Search for the cell housing the specified text and yield its (x, y) center coordinate. 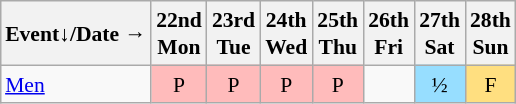
28thSun (490, 33)
Event↓/Date → (76, 33)
24thWed (286, 33)
26thFri (388, 33)
F (490, 84)
22ndMon (179, 33)
27thSat (440, 33)
25thThu (338, 33)
½ (440, 84)
Men (76, 84)
23rdTue (234, 33)
